Scan for the cell matching the given text and deliver its (x, y) coordinate at center. 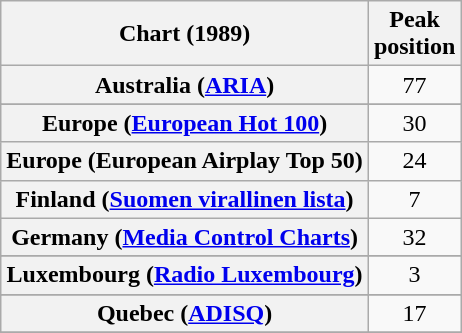
3 (414, 275)
Quebec (ADISQ) (185, 313)
Luxembourg (Radio Luxembourg) (185, 275)
17 (414, 313)
32 (414, 237)
24 (414, 161)
Europe (European Hot 100) (185, 123)
Peakposition (414, 34)
7 (414, 199)
Germany (Media Control Charts) (185, 237)
Chart (1989) (185, 34)
Europe (European Airplay Top 50) (185, 161)
Finland (Suomen virallinen lista) (185, 199)
77 (414, 85)
Australia (ARIA) (185, 85)
30 (414, 123)
